Extract the (x, y) coordinate from the center of the cell holding the provided text.  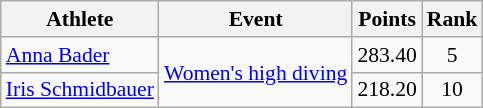
5 (452, 55)
Iris Schmidbauer (80, 90)
Anna Bader (80, 55)
Points (386, 19)
10 (452, 90)
Athlete (80, 19)
218.20 (386, 90)
283.40 (386, 55)
Event (256, 19)
Rank (452, 19)
Women's high diving (256, 72)
